Provide the [X, Y] coordinate of the cell's center where the given text is located.  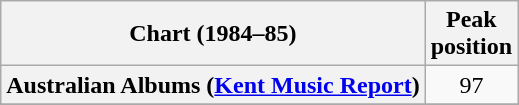
97 [471, 85]
Chart (1984–85) [213, 34]
Peakposition [471, 34]
Australian Albums (Kent Music Report) [213, 85]
